Extract the (x, y) coordinate from the center of the cell holding the provided text.  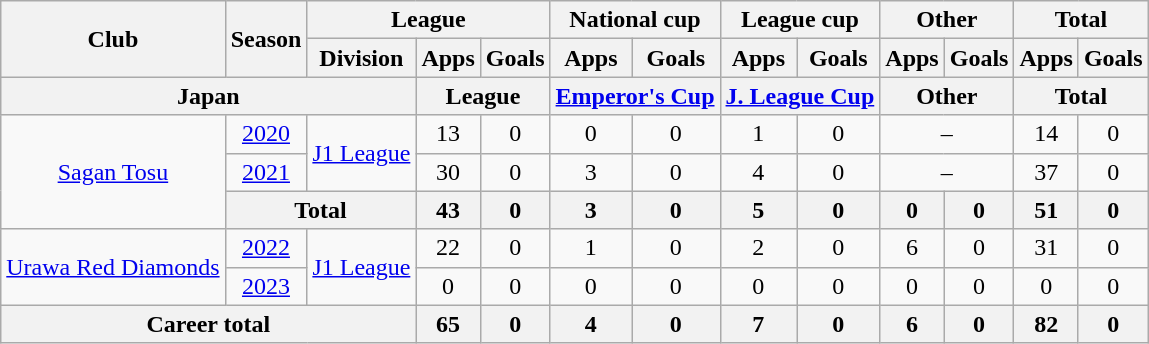
J. League Cup (800, 96)
Japan (208, 96)
2020 (266, 134)
37 (1046, 172)
51 (1046, 210)
5 (758, 210)
Career total (208, 324)
7 (758, 324)
14 (1046, 134)
Division (362, 58)
43 (448, 210)
2022 (266, 248)
13 (448, 134)
30 (448, 172)
Emperor's Cup (635, 96)
Sagan Tosu (113, 172)
82 (1046, 324)
2 (758, 248)
Club (113, 39)
22 (448, 248)
2023 (266, 286)
31 (1046, 248)
Urawa Red Diamonds (113, 267)
League cup (800, 20)
Season (266, 39)
2021 (266, 172)
National cup (635, 20)
65 (448, 324)
